Detect which cell encompasses the target text, then output its [X, Y] center coordinate. 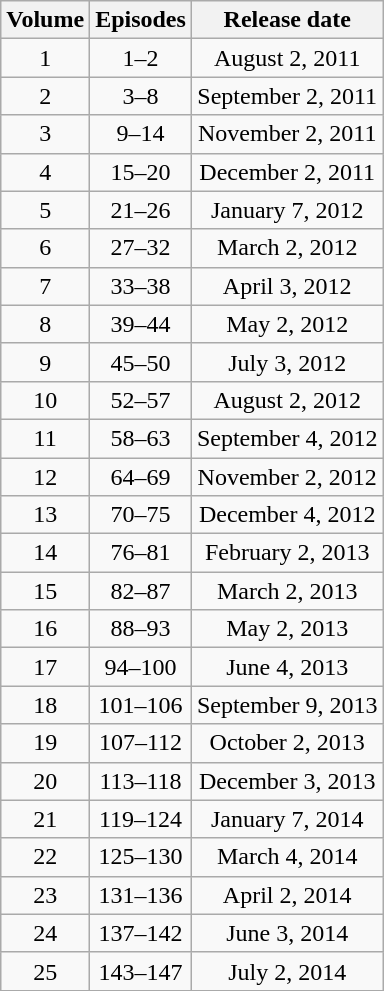
February 2, 2013 [287, 553]
March 2, 2012 [287, 248]
13 [46, 515]
April 2, 2014 [287, 895]
18 [46, 705]
March 2, 2013 [287, 591]
33–38 [141, 286]
70–75 [141, 515]
5 [46, 210]
December 4, 2012 [287, 515]
April 3, 2012 [287, 286]
12 [46, 477]
January 7, 2012 [287, 210]
3 [46, 134]
15–20 [141, 172]
March 4, 2014 [287, 857]
June 4, 2013 [287, 667]
3–8 [141, 96]
Volume [46, 20]
1 [46, 58]
December 2, 2011 [287, 172]
15 [46, 591]
88–93 [141, 629]
11 [46, 438]
22 [46, 857]
94–100 [141, 667]
52–57 [141, 400]
14 [46, 553]
137–142 [141, 933]
39–44 [141, 324]
9–14 [141, 134]
4 [46, 172]
1–2 [141, 58]
July 3, 2012 [287, 362]
Episodes [141, 20]
25 [46, 971]
143–147 [141, 971]
76–81 [141, 553]
September 2, 2011 [287, 96]
113–118 [141, 781]
July 2, 2014 [287, 971]
17 [46, 667]
May 2, 2013 [287, 629]
23 [46, 895]
107–112 [141, 743]
16 [46, 629]
20 [46, 781]
2 [46, 96]
27–32 [141, 248]
82–87 [141, 591]
7 [46, 286]
58–63 [141, 438]
September 9, 2013 [287, 705]
21–26 [141, 210]
September 4, 2012 [287, 438]
131–136 [141, 895]
45–50 [141, 362]
119–124 [141, 819]
August 2, 2012 [287, 400]
November 2, 2011 [287, 134]
6 [46, 248]
125–130 [141, 857]
June 3, 2014 [287, 933]
May 2, 2012 [287, 324]
101–106 [141, 705]
August 2, 2011 [287, 58]
October 2, 2013 [287, 743]
8 [46, 324]
24 [46, 933]
December 3, 2013 [287, 781]
10 [46, 400]
9 [46, 362]
January 7, 2014 [287, 819]
Release date [287, 20]
21 [46, 819]
November 2, 2012 [287, 477]
19 [46, 743]
64–69 [141, 477]
